Pinpoint the cell where the given text exists, returning its (x, y) midpoint coordinate. 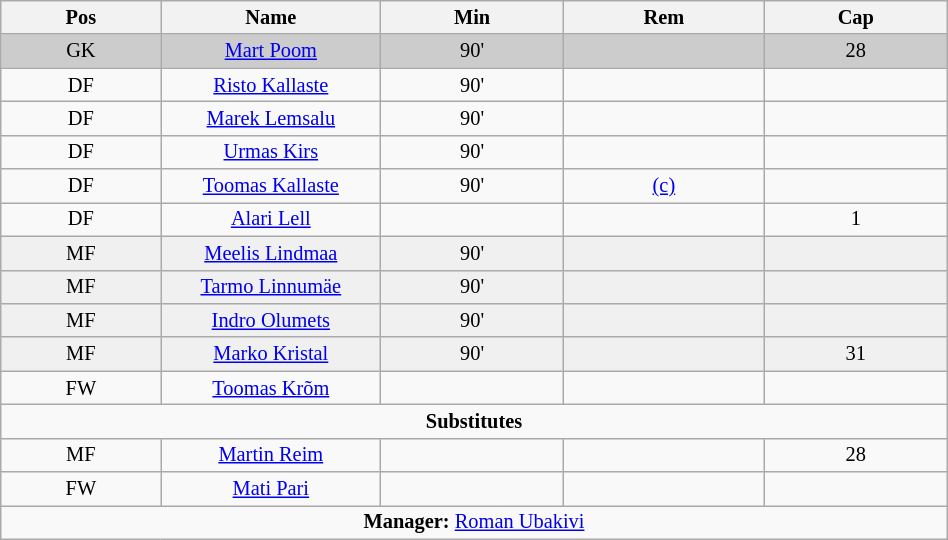
Risto Kallaste (271, 85)
Min (472, 17)
Manager: Roman Ubakivi (474, 522)
Mati Pari (271, 489)
31 (856, 354)
Meelis Lindmaa (271, 253)
Tarmo Linnumäe (271, 287)
GK (81, 51)
Alari Lell (271, 219)
Rem (664, 17)
Substitutes (474, 421)
Indro Olumets (271, 320)
Toomas Kallaste (271, 186)
Marek Lemsalu (271, 118)
Name (271, 17)
Toomas Krõm (271, 388)
Mart Poom (271, 51)
Martin Reim (271, 455)
Pos (81, 17)
Cap (856, 17)
1 (856, 219)
Urmas Kirs (271, 152)
(c) (664, 186)
Marko Kristal (271, 354)
